Locate the cell with the specified text and output its [X, Y] center coordinate. 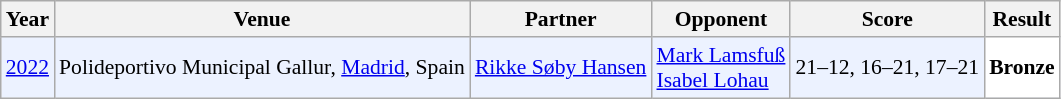
Polideportivo Municipal Gallur, Madrid, Spain [262, 68]
Partner [561, 19]
Year [28, 19]
Rikke Søby Hansen [561, 68]
Score [887, 19]
2022 [28, 68]
Venue [262, 19]
Opponent [720, 19]
Mark Lamsfuß Isabel Lohau [720, 68]
Bronze [1022, 68]
21–12, 16–21, 17–21 [887, 68]
Result [1022, 19]
